Find where the given text appears and provide that cell's center as [X, Y] coordinate. 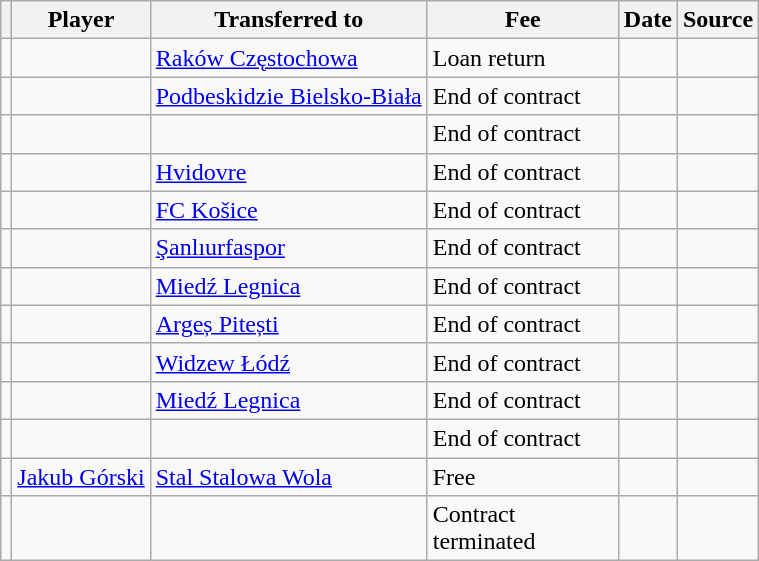
Contract terminated [522, 528]
Raków Częstochowa [288, 58]
Stal Stalowa Wola [288, 477]
Date [648, 20]
Source [718, 20]
Widzew Łódź [288, 362]
Player [81, 20]
Şanlıurfaspor [288, 248]
Transferred to [288, 20]
Podbeskidzie Bielsko-Biała [288, 96]
Loan return [522, 58]
Fee [522, 20]
FC Košice [288, 210]
Argeș Pitești [288, 324]
Free [522, 477]
Jakub Górski [81, 477]
Hvidovre [288, 172]
